Extract the [x, y] coordinate from the center of the cell holding the provided text.  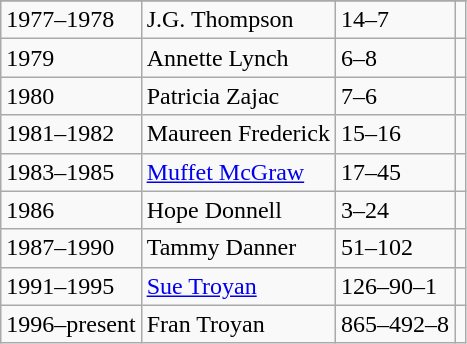
6–8 [394, 58]
Fran Troyan [238, 324]
14–7 [394, 20]
J.G. Thompson [238, 20]
1986 [71, 210]
1977–1978 [71, 20]
Tammy Danner [238, 248]
Hope Donnell [238, 210]
Sue Troyan [238, 286]
Annette Lynch [238, 58]
51–102 [394, 248]
1979 [71, 58]
1983–1985 [71, 172]
1987–1990 [71, 248]
1996–present [71, 324]
1980 [71, 96]
7–6 [394, 96]
865–492–8 [394, 324]
126–90–1 [394, 286]
15–16 [394, 134]
Muffet McGraw [238, 172]
Patricia Zajac [238, 96]
17–45 [394, 172]
3–24 [394, 210]
1991–1995 [71, 286]
Maureen Frederick [238, 134]
1981–1982 [71, 134]
